Detect which cell encompasses the target text, then output its [x, y] center coordinate. 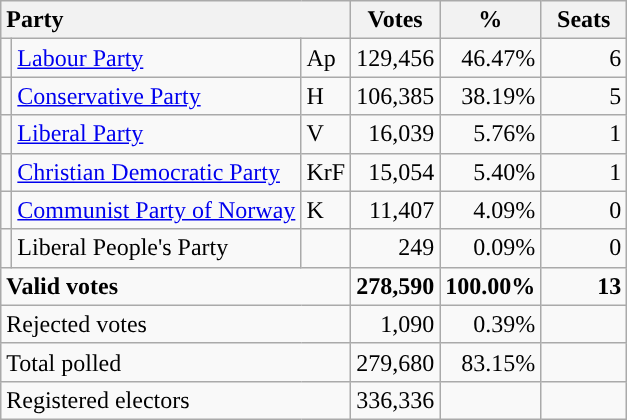
Liberal Party [156, 134]
129,456 [396, 58]
106,385 [396, 96]
0.39% [490, 324]
Christian Democratic Party [156, 172]
V [326, 134]
11,407 [396, 210]
H [326, 96]
Party [176, 20]
0.09% [490, 248]
83.15% [490, 362]
6 [584, 58]
46.47% [490, 58]
Votes [396, 20]
16,039 [396, 134]
5 [584, 96]
Registered electors [176, 400]
5.40% [490, 172]
15,054 [396, 172]
336,336 [396, 400]
KrF [326, 172]
Rejected votes [176, 324]
% [490, 20]
Conservative Party [156, 96]
Liberal People's Party [156, 248]
279,680 [396, 362]
278,590 [396, 286]
100.00% [490, 286]
Labour Party [156, 58]
4.09% [490, 210]
38.19% [490, 96]
Total polled [176, 362]
1,090 [396, 324]
Ap [326, 58]
Communist Party of Norway [156, 210]
5.76% [490, 134]
K [326, 210]
Valid votes [176, 286]
249 [396, 248]
13 [584, 286]
Seats [584, 20]
